Scan for the cell matching the given text and deliver its (x, y) coordinate at center. 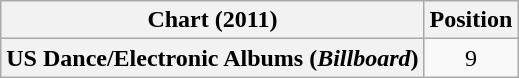
9 (471, 58)
US Dance/Electronic Albums (Billboard) (212, 58)
Position (471, 20)
Chart (2011) (212, 20)
